Determine the (x, y) coordinate at the center of the cell enclosing the given text.  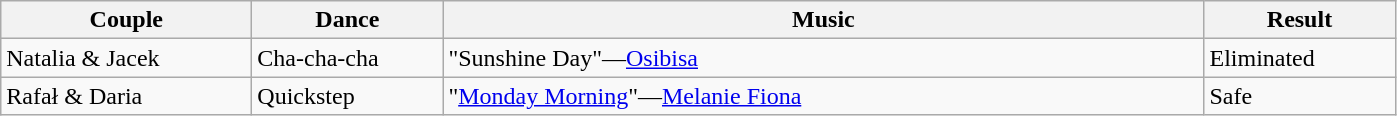
"Monday Morning"—Melanie Fiona (824, 96)
Cha-cha-cha (348, 58)
Quickstep (348, 96)
Rafał & Daria (126, 96)
Result (1300, 20)
Dance (348, 20)
Eliminated (1300, 58)
Music (824, 20)
Couple (126, 20)
"Sunshine Day"—Osibisa (824, 58)
Natalia & Jacek (126, 58)
Safe (1300, 96)
